Output the [x, y] coordinate of the center of the cell containing the given text.  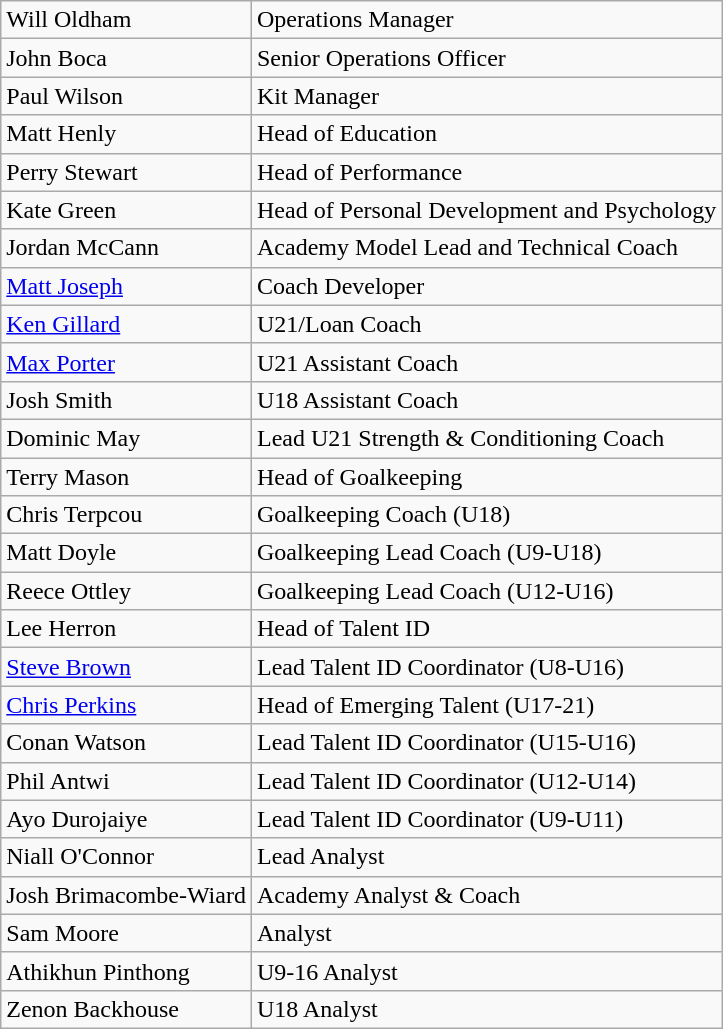
Coach Developer [486, 286]
Analyst [486, 933]
Will Oldham [126, 20]
Dominic May [126, 438]
Head of Emerging Talent (U17-21) [486, 705]
U9-16 Analyst [486, 971]
Kit Manager [486, 96]
Niall O'Connor [126, 857]
U21 Assistant Coach [486, 362]
Chris Perkins [126, 705]
Lead U21 Strength & Conditioning Coach [486, 438]
Zenon Backhouse [126, 1009]
Steve Brown [126, 667]
U18 Assistant Coach [486, 400]
Chris Terpcou [126, 515]
Head of Performance [486, 172]
U18 Analyst [486, 1009]
Head of Education [486, 134]
Athikhun Pinthong [126, 971]
Josh Brimacombe-Wiard [126, 895]
Head of Talent ID [486, 629]
Goalkeeping Lead Coach (U12-U16) [486, 591]
Matt Doyle [126, 553]
Lead Talent ID Coordinator (U15-U16) [486, 743]
Lead Talent ID Coordinator (U8-U16) [486, 667]
Lead Analyst [486, 857]
Ken Gillard [126, 324]
Head of Personal Development and Psychology [486, 210]
Conan Watson [126, 743]
Head of Goalkeeping [486, 477]
Ayo Durojaiye [126, 819]
Academy Analyst & Coach [486, 895]
Lee Herron [126, 629]
Josh Smith [126, 400]
Jordan McCann [126, 248]
Sam Moore [126, 933]
Terry Mason [126, 477]
Paul Wilson [126, 96]
Matt Henly [126, 134]
Matt Joseph [126, 286]
Academy Model Lead and Technical Coach [486, 248]
Reece Ottley [126, 591]
Operations Manager [486, 20]
Kate Green [126, 210]
U21/Loan Coach [486, 324]
Lead Talent ID Coordinator (U9-U11) [486, 819]
John Boca [126, 58]
Phil Antwi [126, 781]
Senior Operations Officer [486, 58]
Goalkeeping Lead Coach (U9-U18) [486, 553]
Lead Talent ID Coordinator (U12-U14) [486, 781]
Perry Stewart [126, 172]
Goalkeeping Coach (U18) [486, 515]
Max Porter [126, 362]
